Locate the cell with the specified text and output its [x, y] center coordinate. 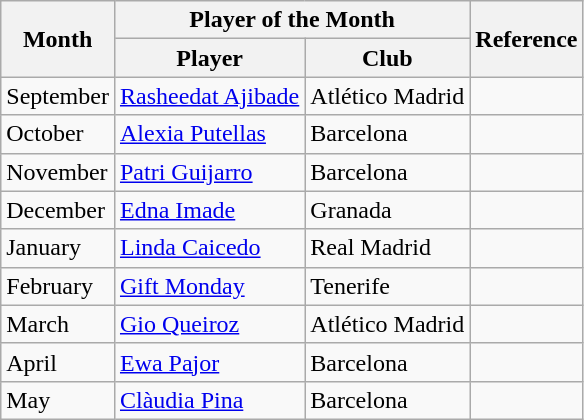
Granada [388, 210]
April [58, 362]
January [58, 248]
Reference [526, 39]
Month [58, 39]
Gio Queiroz [209, 324]
November [58, 172]
Real Madrid [388, 248]
Tenerife [388, 286]
Club [388, 58]
Clàudia Pina [209, 400]
May [58, 400]
September [58, 96]
Patri Guijarro [209, 172]
Linda Caicedo [209, 248]
December [58, 210]
Rasheedat Ajibade [209, 96]
March [58, 324]
Player [209, 58]
Edna Imade [209, 210]
February [58, 286]
Ewa Pajor [209, 362]
Gift Monday [209, 286]
October [58, 134]
Player of the Month [292, 20]
Alexia Putellas [209, 134]
